Output the (X, Y) coordinate of the center of the cell containing the given text.  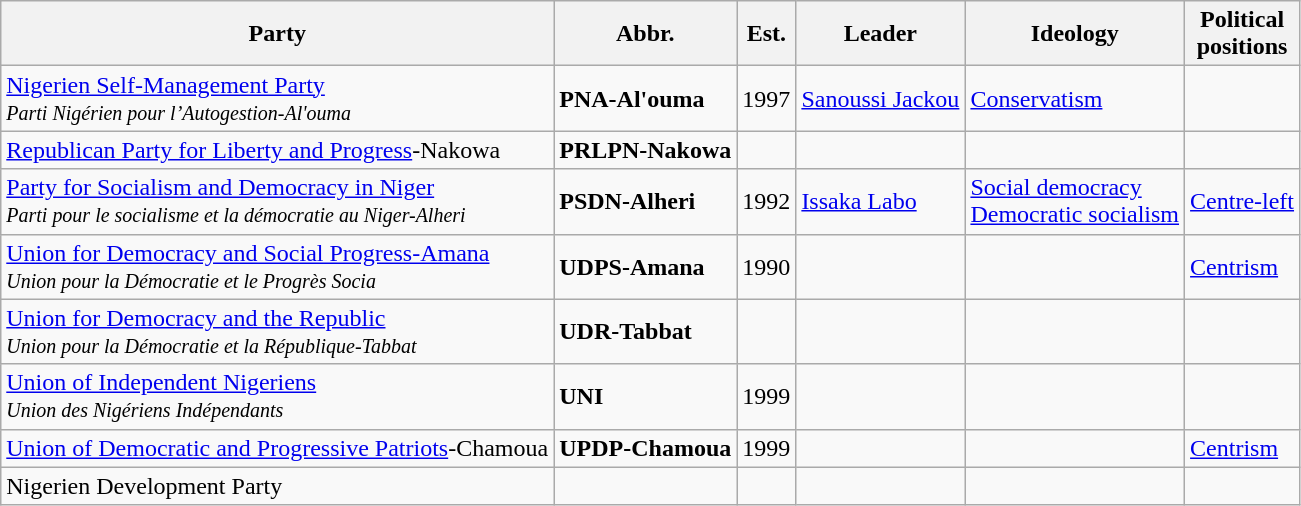
PSDN-Alheri (646, 202)
Party for Socialism and Democracy in NigerParti pour le socialisme et la démocratie au Niger-Alheri (278, 202)
Union for Democracy and the RepublicUnion pour la Démocratie et la République-Tabbat (278, 332)
UDR-Tabbat (646, 332)
1990 (766, 266)
Union of Democratic and Progressive Patriots-Chamoua (278, 448)
Politicalpositions (1242, 34)
Abbr. (646, 34)
Centre-left (1242, 202)
Social democracyDemocratic socialism (1075, 202)
UNI (646, 396)
Sanoussi Jackou (880, 98)
UPDP-Chamoua (646, 448)
PRLPN-Nakowa (646, 150)
1992 (766, 202)
Issaka Labo (880, 202)
Union for Democracy and Social Progress-AmanaUnion pour la Démocratie et le Progrès Socia (278, 266)
Party (278, 34)
Nigerien Self-Management PartyParti Nigérien pour l’Autogestion-Al'ouma (278, 98)
PNA-Al'ouma (646, 98)
UDPS-Amana (646, 266)
1997 (766, 98)
Republican Party for Liberty and Progress-Nakowa (278, 150)
Nigerien Development Party (278, 486)
Ideology (1075, 34)
Conservatism (1075, 98)
Union of Independent NigeriensUnion des Nigériens Indépendants (278, 396)
Leader (880, 34)
Est. (766, 34)
